Return the [X, Y] coordinate for the center point of the cell that contains the specified text.  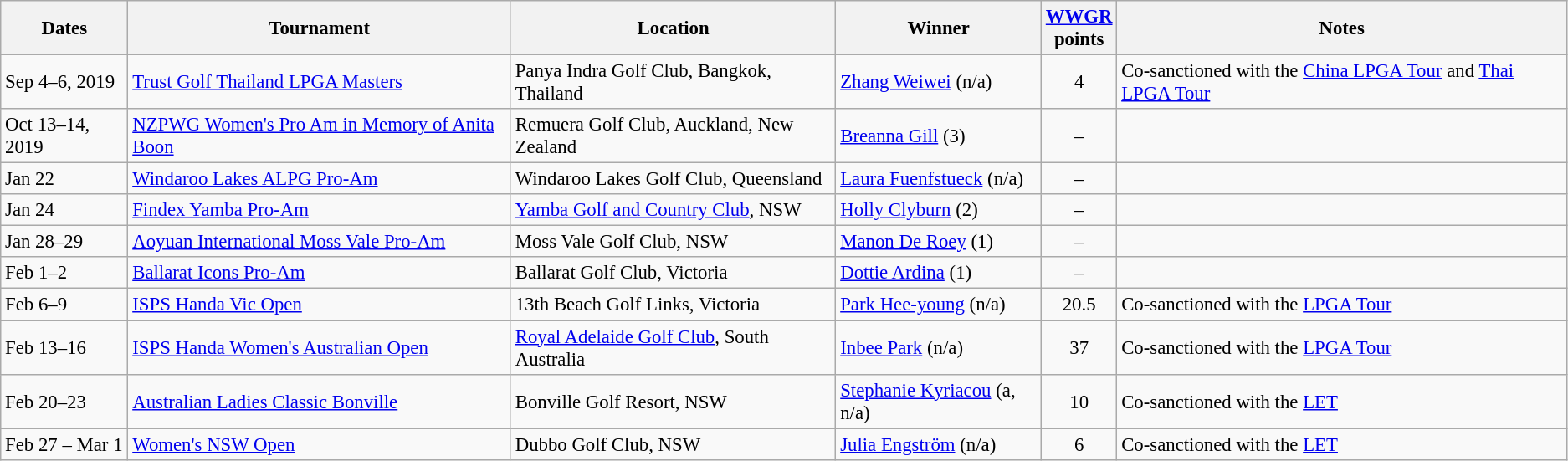
Zhang Weiwei (n/a) [939, 82]
Panya Indra Golf Club, Bangkok, Thailand [673, 82]
Feb 13–16 [64, 348]
Jan 28–29 [64, 242]
WWGRpoints [1079, 28]
Dottie Ardina (1) [939, 274]
Jan 22 [64, 179]
ISPS Handa Vic Open [320, 305]
Park Hee-young (n/a) [939, 305]
Notes [1342, 28]
Moss Vale Golf Club, NSW [673, 242]
Dates [64, 28]
Trust Golf Thailand LPGA Masters [320, 82]
Sep 4–6, 2019 [64, 82]
Dubbo Golf Club, NSW [673, 444]
Windaroo Lakes ALPG Pro-Am [320, 179]
Holly Clyburn (2) [939, 210]
Inbee Park (n/a) [939, 348]
Oct 13–14, 2019 [64, 136]
Women's NSW Open [320, 444]
13th Beach Golf Links, Victoria [673, 305]
Ballarat Icons Pro-Am [320, 274]
Location [673, 28]
Laura Fuenfstueck (n/a) [939, 179]
4 [1079, 82]
Feb 6–9 [64, 305]
Bonville Golf Resort, NSW [673, 402]
37 [1079, 348]
ISPS Handa Women's Australian Open [320, 348]
Feb 27 – Mar 1 [64, 444]
Jan 24 [64, 210]
Royal Adelaide Golf Club, South Australia [673, 348]
Ballarat Golf Club, Victoria [673, 274]
Australian Ladies Classic Bonville [320, 402]
Co-sanctioned with the China LPGA Tour and Thai LPGA Tour [1342, 82]
20.5 [1079, 305]
Breanna Gill (3) [939, 136]
Julia Engström (n/a) [939, 444]
Stephanie Kyriacou (a, n/a) [939, 402]
NZPWG Women's Pro Am in Memory of Anita Boon [320, 136]
Findex Yamba Pro-Am [320, 210]
Windaroo Lakes Golf Club, Queensland [673, 179]
Yamba Golf and Country Club, NSW [673, 210]
Winner [939, 28]
Feb 20–23 [64, 402]
10 [1079, 402]
Manon De Roey (1) [939, 242]
Aoyuan International Moss Vale Pro-Am [320, 242]
Feb 1–2 [64, 274]
Tournament [320, 28]
Remuera Golf Club, Auckland, New Zealand [673, 136]
6 [1079, 444]
